For the text-containing cell, return its midpoint in (X, Y) coordinate format. 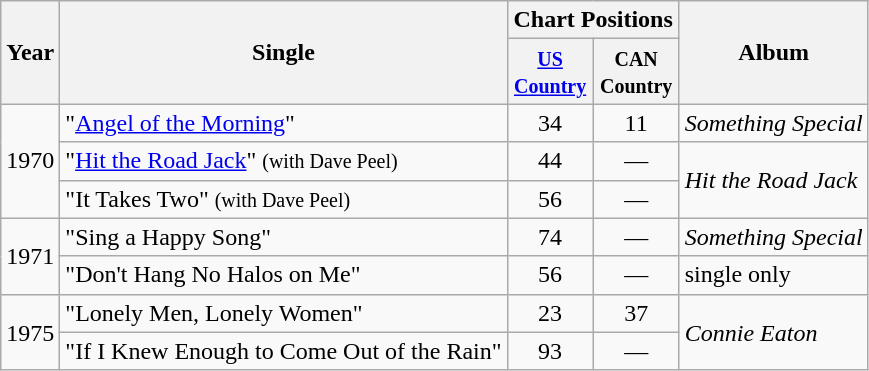
"It Takes Two" (with Dave Peel) (284, 199)
"Hit the Road Jack" (with Dave Peel) (284, 161)
34 (550, 123)
74 (550, 237)
CAN Country (636, 72)
"If I Knew Enough to Come Out of the Rain" (284, 351)
1970 (30, 161)
23 (550, 313)
"Don't Hang No Halos on Me" (284, 275)
"Lonely Men, Lonely Women" (284, 313)
1971 (30, 256)
Year (30, 52)
Hit the Road Jack (774, 180)
Album (774, 52)
single only (774, 275)
1975 (30, 332)
Single (284, 52)
"Sing a Happy Song" (284, 237)
US Country (550, 72)
93 (550, 351)
37 (636, 313)
Chart Positions (593, 20)
44 (550, 161)
11 (636, 123)
Connie Eaton (774, 332)
"Angel of the Morning" (284, 123)
